Scan for the cell matching the given text and deliver its (X, Y) coordinate at center. 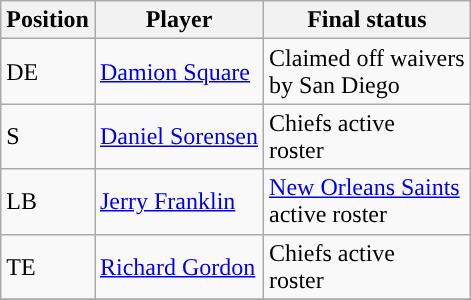
S (48, 136)
Final status (368, 20)
LB (48, 202)
TE (48, 266)
New Orleans Saintsactive roster (368, 202)
Jerry Franklin (178, 202)
Damion Square (178, 72)
Position (48, 20)
DE (48, 72)
Claimed off waiversby San Diego (368, 72)
Richard Gordon (178, 266)
Player (178, 20)
Daniel Sorensen (178, 136)
